Pinpoint the cell where the given text exists, returning its (X, Y) midpoint coordinate. 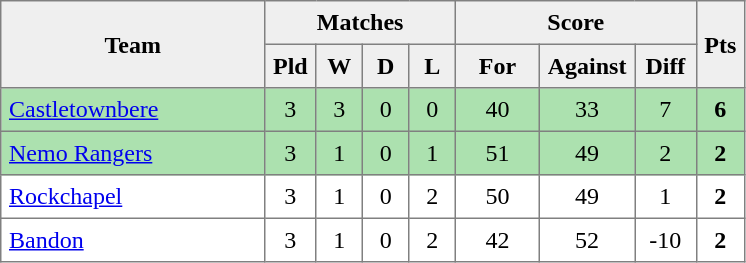
Pts (720, 44)
L (432, 66)
50 (497, 197)
-10 (666, 240)
For (497, 66)
D (385, 66)
Against (586, 66)
51 (497, 153)
Castletownbere (133, 110)
42 (497, 240)
52 (586, 240)
W (339, 66)
Score (576, 23)
Matches (360, 23)
Pld (290, 66)
Team (133, 44)
Rockchapel (133, 197)
7 (666, 110)
33 (586, 110)
6 (720, 110)
Nemo Rangers (133, 153)
40 (497, 110)
Bandon (133, 240)
Diff (666, 66)
